Find where the given text appears and provide that cell's center as [X, Y] coordinate. 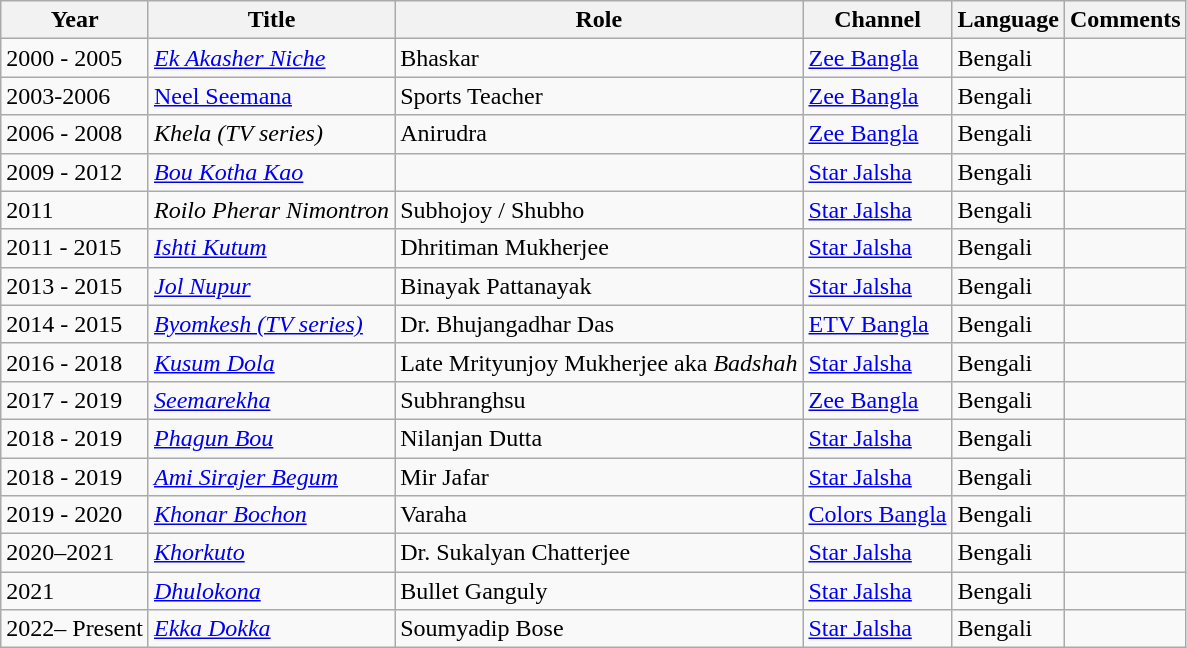
2022– Present [75, 629]
Sports Teacher [599, 96]
2009 - 2012 [75, 172]
Varaha [599, 515]
Roilo Pherar Nimontron [271, 210]
Nilanjan Dutta [599, 438]
Seemarekha [271, 400]
Khorkuto [271, 553]
2017 - 2019 [75, 400]
Language [1008, 20]
2003-2006 [75, 96]
2011 [75, 210]
Comments [1125, 20]
Late Mrityunjoy Mukherjee aka Badshah [599, 362]
Phagun Bou [271, 438]
ETV Bangla [878, 324]
Ek Akasher Niche [271, 58]
Neel Seemana [271, 96]
Ishti Kutum [271, 248]
Bou Kotha Kao [271, 172]
Ami Sirajer Begum [271, 477]
Colors Bangla [878, 515]
Dhulokona [271, 591]
Bullet Ganguly [599, 591]
Byomkesh (TV series) [271, 324]
Title [271, 20]
2020–2021 [75, 553]
Channel [878, 20]
Bhaskar [599, 58]
2000 - 2005 [75, 58]
Dhritiman Mukherjee [599, 248]
Khonar Bochon [271, 515]
2019 - 2020 [75, 515]
Subhojoy / Shubho [599, 210]
2021 [75, 591]
Binayak Pattanayak [599, 286]
Subhranghsu [599, 400]
Dr. Bhujangadhar Das [599, 324]
Jol Nupur [271, 286]
2016 - 2018 [75, 362]
2014 - 2015 [75, 324]
Soumyadip Bose [599, 629]
2011 - 2015 [75, 248]
Year [75, 20]
Mir Jafar [599, 477]
Ekka Dokka [271, 629]
Role [599, 20]
Khela (TV series) [271, 134]
Anirudra [599, 134]
2006 - 2008 [75, 134]
2013 - 2015 [75, 286]
Kusum Dola [271, 362]
Dr. Sukalyan Chatterjee [599, 553]
